Locate the cell with the specified text and output its (x, y) center coordinate. 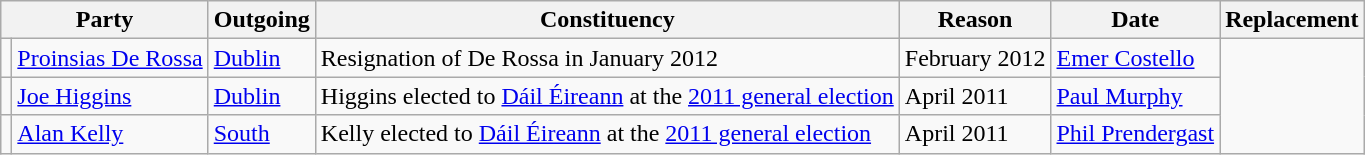
Party (104, 20)
Emer Costello (1136, 58)
Higgins elected to Dáil Éireann at the 2011 general election (607, 96)
Alan Kelly (110, 134)
Constituency (607, 20)
South (262, 134)
Kelly elected to Dáil Éireann at the 2011 general election (607, 134)
Phil Prendergast (1136, 134)
Reason (975, 20)
Outgoing (262, 20)
Proinsias De Rossa (110, 58)
Date (1136, 20)
Joe Higgins (110, 96)
Replacement (1292, 20)
February 2012 (975, 58)
Paul Murphy (1136, 96)
Resignation of De Rossa in January 2012 (607, 58)
